Find where the given text appears and provide that cell's center as [X, Y] coordinate. 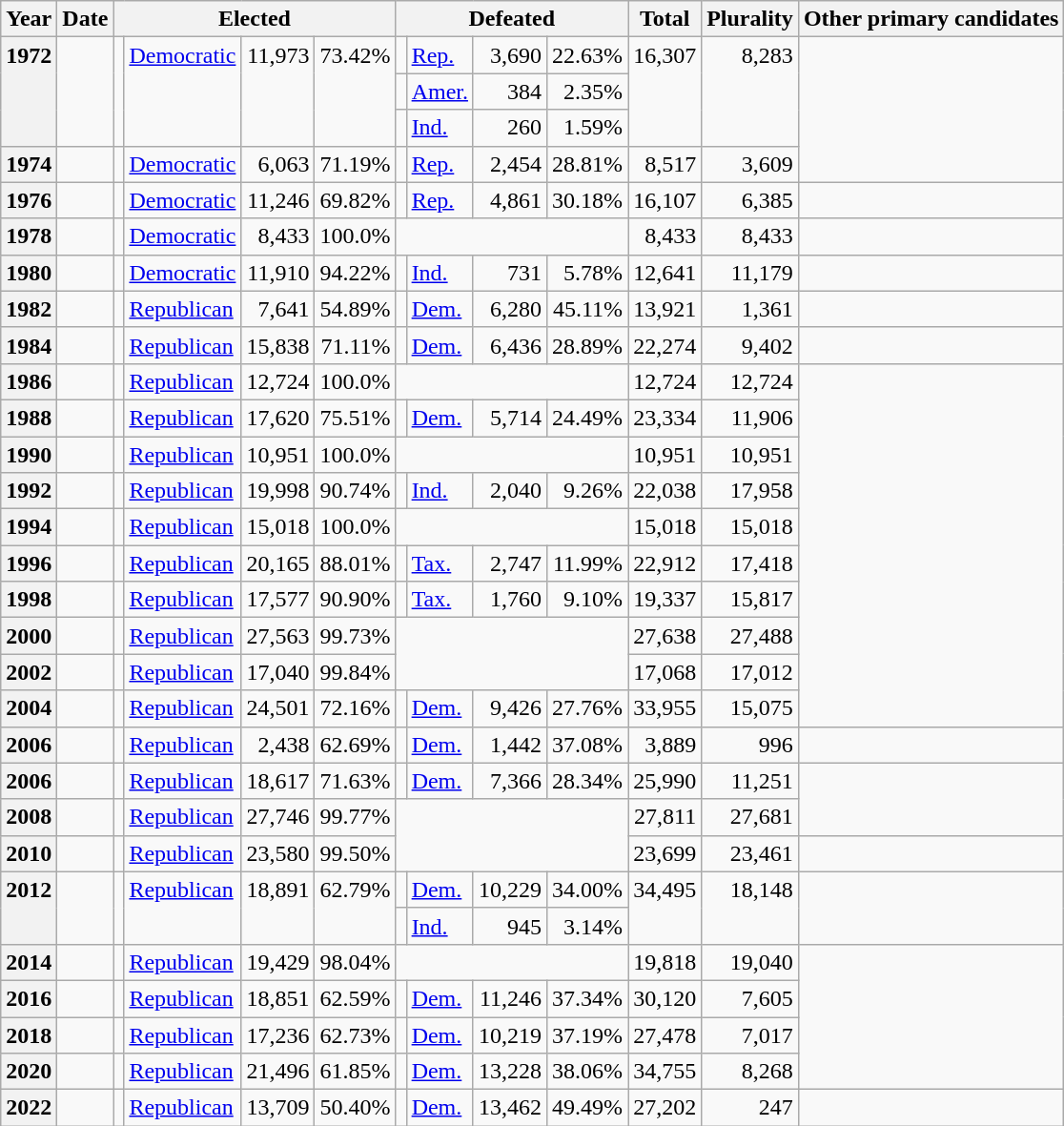
30.18% [587, 200]
19,337 [665, 600]
7,017 [750, 1034]
1974 [29, 164]
45.11% [587, 309]
2004 [29, 708]
2.35% [587, 92]
19,998 [278, 491]
4,861 [509, 200]
18,851 [278, 998]
9.26% [587, 491]
22.63% [587, 55]
2,454 [509, 164]
11,906 [750, 418]
27,811 [665, 817]
19,040 [750, 962]
Total [665, 19]
17,012 [750, 672]
1976 [29, 200]
6,063 [278, 164]
37.08% [587, 745]
99.73% [355, 636]
99.50% [355, 853]
1978 [29, 236]
33,955 [665, 708]
20,165 [278, 563]
28.34% [587, 781]
22,038 [665, 491]
1990 [29, 455]
75.51% [355, 418]
49.49% [587, 1108]
945 [509, 926]
2022 [29, 1108]
23,334 [665, 418]
27,638 [665, 636]
27,681 [750, 817]
1998 [29, 600]
18,148 [750, 908]
731 [509, 273]
3,609 [750, 164]
15,838 [278, 345]
19,818 [665, 962]
71.19% [355, 164]
94.22% [355, 273]
5.78% [587, 273]
37.19% [587, 1034]
2018 [29, 1034]
15,075 [750, 708]
Amer. [440, 92]
7,605 [750, 998]
11.99% [587, 563]
7,366 [509, 781]
24.49% [587, 418]
12,641 [665, 273]
2012 [29, 908]
247 [750, 1108]
62.59% [355, 998]
11,179 [750, 273]
61.85% [355, 1072]
8,517 [665, 164]
17,620 [278, 418]
9,426 [509, 708]
Other primary candidates [931, 19]
71.63% [355, 781]
16,107 [665, 200]
8,268 [750, 1072]
7,641 [278, 309]
9.10% [587, 600]
2020 [29, 1072]
Plurality [750, 19]
1986 [29, 381]
28.81% [587, 164]
37.34% [587, 998]
69.82% [355, 200]
34,755 [665, 1072]
28.89% [587, 345]
2016 [29, 998]
Date [86, 19]
2,438 [278, 745]
996 [750, 745]
2014 [29, 962]
17,958 [750, 491]
24,501 [278, 708]
13,462 [509, 1108]
17,418 [750, 563]
38.06% [587, 1072]
62.73% [355, 1034]
27,478 [665, 1034]
16,307 [665, 92]
5,714 [509, 418]
1,361 [750, 309]
11,910 [278, 273]
1984 [29, 345]
260 [509, 128]
6,436 [509, 345]
Elected [255, 19]
23,461 [750, 853]
8,283 [750, 92]
23,580 [278, 853]
1972 [29, 92]
1994 [29, 527]
19,429 [278, 962]
30,120 [665, 998]
90.74% [355, 491]
3,690 [509, 55]
10,229 [509, 890]
1982 [29, 309]
13,709 [278, 1108]
22,274 [665, 345]
27,488 [750, 636]
34.00% [587, 890]
21,496 [278, 1072]
11,973 [278, 92]
62.69% [355, 745]
13,921 [665, 309]
11,251 [750, 781]
27,563 [278, 636]
15,817 [750, 600]
73.42% [355, 92]
Defeated [512, 19]
90.90% [355, 600]
Year [29, 19]
1988 [29, 418]
10,219 [509, 1034]
34,495 [665, 908]
99.84% [355, 672]
17,068 [665, 672]
2000 [29, 636]
72.16% [355, 708]
2002 [29, 672]
98.04% [355, 962]
2,747 [509, 563]
1,442 [509, 745]
3,889 [665, 745]
17,040 [278, 672]
62.79% [355, 908]
50.40% [355, 1108]
6,280 [509, 309]
1.59% [587, 128]
17,577 [278, 600]
2010 [29, 853]
384 [509, 92]
1,760 [509, 600]
27,746 [278, 817]
1980 [29, 273]
18,617 [278, 781]
22,912 [665, 563]
3.14% [587, 926]
27.76% [587, 708]
88.01% [355, 563]
2008 [29, 817]
2,040 [509, 491]
9,402 [750, 345]
54.89% [355, 309]
71.11% [355, 345]
13,228 [509, 1072]
6,385 [750, 200]
1992 [29, 491]
17,236 [278, 1034]
23,699 [665, 853]
27,202 [665, 1108]
18,891 [278, 908]
99.77% [355, 817]
1996 [29, 563]
25,990 [665, 781]
